Find where the given text appears and provide that cell's center as [x, y] coordinate. 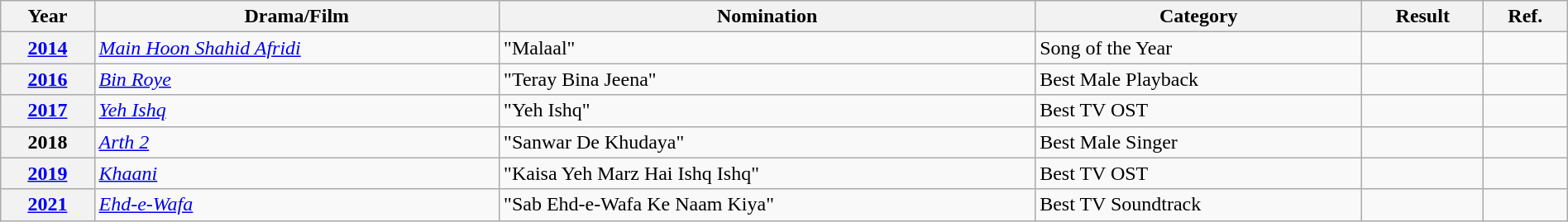
Arth 2 [297, 142]
2014 [48, 48]
Result [1422, 17]
Best Male Singer [1199, 142]
Drama/Film [297, 17]
2019 [48, 173]
"Malaal" [767, 48]
Nomination [767, 17]
Song of the Year [1199, 48]
Yeh Ishq [297, 111]
2016 [48, 79]
Year [48, 17]
"Kaisa Yeh Marz Hai Ishq Ishq" [767, 173]
Best Male Playback [1199, 79]
2017 [48, 111]
Ehd-e-Wafa [297, 205]
Ref. [1525, 17]
Best TV Soundtrack [1199, 205]
2018 [48, 142]
Main Hoon Shahid Afridi [297, 48]
"Sanwar De Khudaya" [767, 142]
"Sab Ehd-e-Wafa Ke Naam Kiya" [767, 205]
Khaani [297, 173]
Bin Roye [297, 79]
"Yeh Ishq" [767, 111]
Category [1199, 17]
"Teray Bina Jeena" [767, 79]
2021 [48, 205]
